Identify which cell holds the provided text, then report its [x, y] central coordinate. 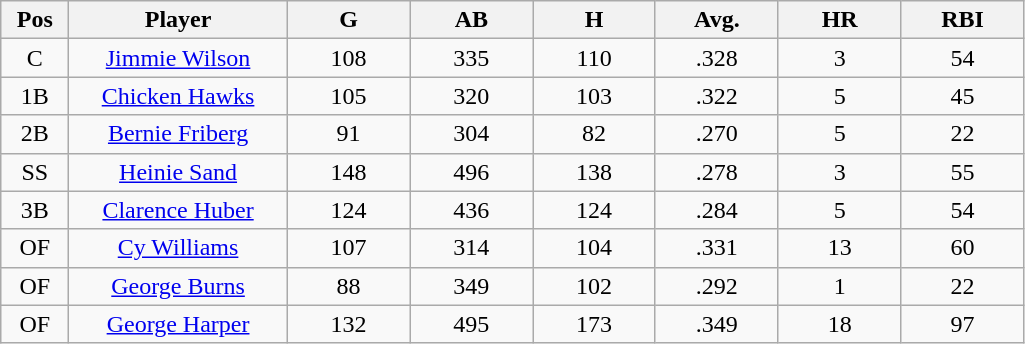
13 [840, 248]
Clarence Huber [178, 210]
148 [348, 172]
97 [962, 324]
Cy Williams [178, 248]
Avg. [716, 20]
495 [472, 324]
HR [840, 20]
314 [472, 248]
.270 [716, 134]
110 [594, 58]
496 [472, 172]
107 [348, 248]
45 [962, 96]
.284 [716, 210]
103 [594, 96]
George Burns [178, 286]
Jimmie Wilson [178, 58]
3B [35, 210]
335 [472, 58]
1B [35, 96]
George Harper [178, 324]
18 [840, 324]
102 [594, 286]
108 [348, 58]
304 [472, 134]
Player [178, 20]
.292 [716, 286]
.278 [716, 172]
436 [472, 210]
132 [348, 324]
60 [962, 248]
Chicken Hawks [178, 96]
.328 [716, 58]
AB [472, 20]
320 [472, 96]
H [594, 20]
349 [472, 286]
1 [840, 286]
SS [35, 172]
G [348, 20]
Heinie Sand [178, 172]
104 [594, 248]
2B [35, 134]
82 [594, 134]
C [35, 58]
Pos [35, 20]
91 [348, 134]
Bernie Friberg [178, 134]
RBI [962, 20]
.349 [716, 324]
.322 [716, 96]
138 [594, 172]
88 [348, 286]
105 [348, 96]
55 [962, 172]
173 [594, 324]
.331 [716, 248]
